Extract the (x, y) coordinate from the center of the cell holding the provided text.  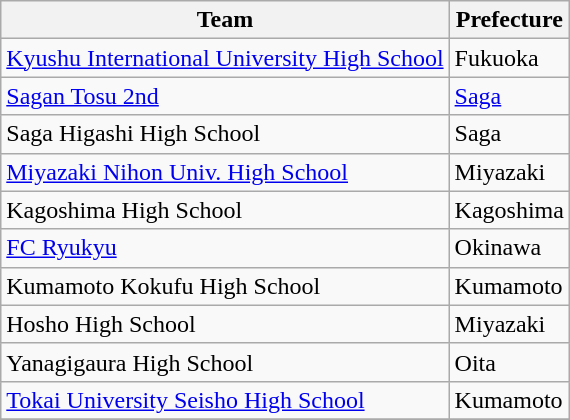
Kyushu International University High School (225, 58)
FC Ryukyu (225, 248)
Kagoshima High School (225, 210)
Tokai University Seisho High School (225, 400)
Team (225, 20)
Okinawa (509, 248)
Sagan Tosu 2nd (225, 96)
Kumamoto Kokufu High School (225, 286)
Kagoshima (509, 210)
Hosho High School (225, 324)
Saga Higashi High School (225, 134)
Oita (509, 362)
Miyazaki Nihon Univ. High School (225, 172)
Fukuoka (509, 58)
Prefecture (509, 20)
Yanagigaura High School (225, 362)
